Detect which cell encompasses the target text, then output its [x, y] center coordinate. 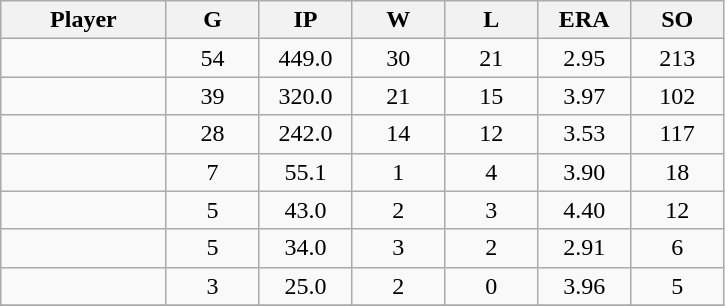
0 [492, 286]
3.97 [584, 96]
W [398, 20]
15 [492, 96]
320.0 [306, 96]
18 [678, 172]
54 [212, 58]
43.0 [306, 210]
1 [398, 172]
IP [306, 20]
39 [212, 96]
102 [678, 96]
34.0 [306, 248]
3.96 [584, 286]
2.95 [584, 58]
SO [678, 20]
4 [492, 172]
3.53 [584, 134]
242.0 [306, 134]
213 [678, 58]
7 [212, 172]
30 [398, 58]
449.0 [306, 58]
25.0 [306, 286]
G [212, 20]
14 [398, 134]
2.91 [584, 248]
4.40 [584, 210]
28 [212, 134]
117 [678, 134]
ERA [584, 20]
55.1 [306, 172]
6 [678, 248]
Player [84, 20]
3.90 [584, 172]
L [492, 20]
